Return the [X, Y] coordinate for the center point of the cell that contains the specified text.  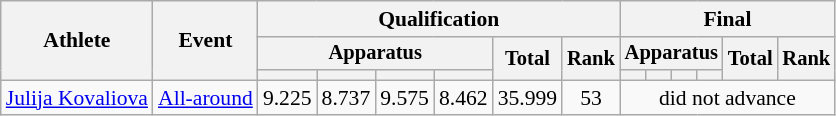
Final [728, 19]
8.462 [464, 98]
8.737 [346, 98]
All-around [206, 98]
Athlete [77, 40]
53 [591, 98]
Qualification [439, 19]
Julija Kovaliova [77, 98]
Event [206, 40]
35.999 [528, 98]
did not advance [728, 98]
9.575 [404, 98]
9.225 [288, 98]
